Return [X, Y] of the center of cell containing provided text 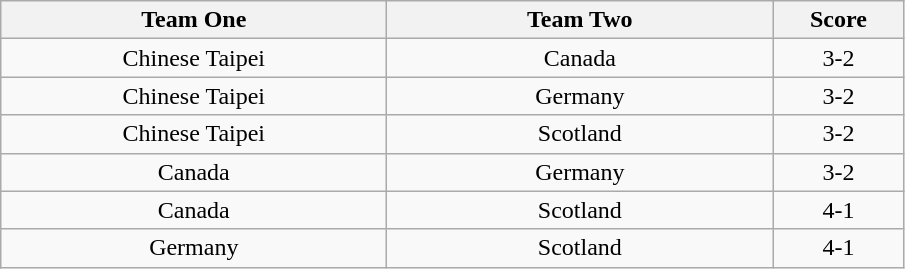
Team One [194, 20]
Team Two [580, 20]
Score [838, 20]
